Detect which cell encompasses the target text, then output its (x, y) center coordinate. 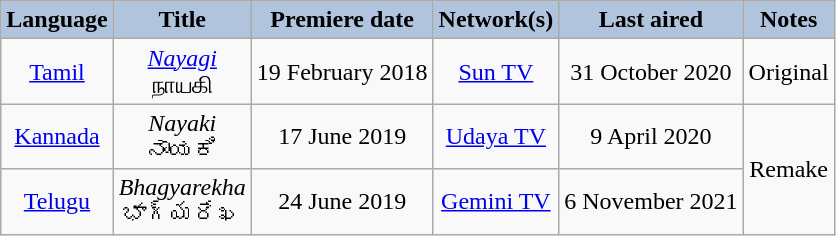
Bhagyarekha భాగ్యరేఖ (182, 202)
6 November 2021 (651, 202)
Tamil (57, 72)
17 June 2019 (342, 136)
Premiere date (342, 20)
Udaya TV (496, 136)
Telugu (57, 202)
Kannada (57, 136)
Gemini TV (496, 202)
19 February 2018 (342, 72)
24 June 2019 (342, 202)
Notes (788, 20)
Original (788, 72)
Last aired (651, 20)
Title (182, 20)
Nayaki ನಾಯಕಿ (182, 136)
31 October 2020 (651, 72)
Sun TV (496, 72)
Language (57, 20)
9 April 2020 (651, 136)
Remake (788, 169)
Nayagi நாயகி (182, 72)
Network(s) (496, 20)
